Extract the (X, Y) coordinate from the center of the cell holding the provided text.  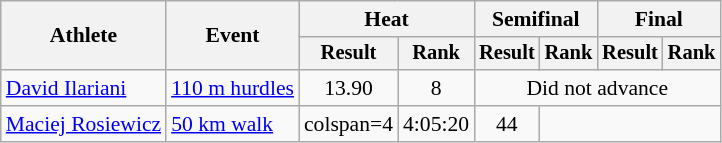
13.90 (348, 88)
8 (436, 88)
Did not advance (597, 88)
David Ilariani (84, 88)
Heat (386, 19)
Event (232, 36)
Athlete (84, 36)
Maciej Rosiewicz (84, 124)
Final (658, 19)
110 m hurdles (232, 88)
50 km walk (232, 124)
colspan=4 (348, 124)
44 (507, 124)
Semifinal (536, 19)
4:05:20 (436, 124)
